Pinpoint the cell where the given text exists, returning its [x, y] midpoint coordinate. 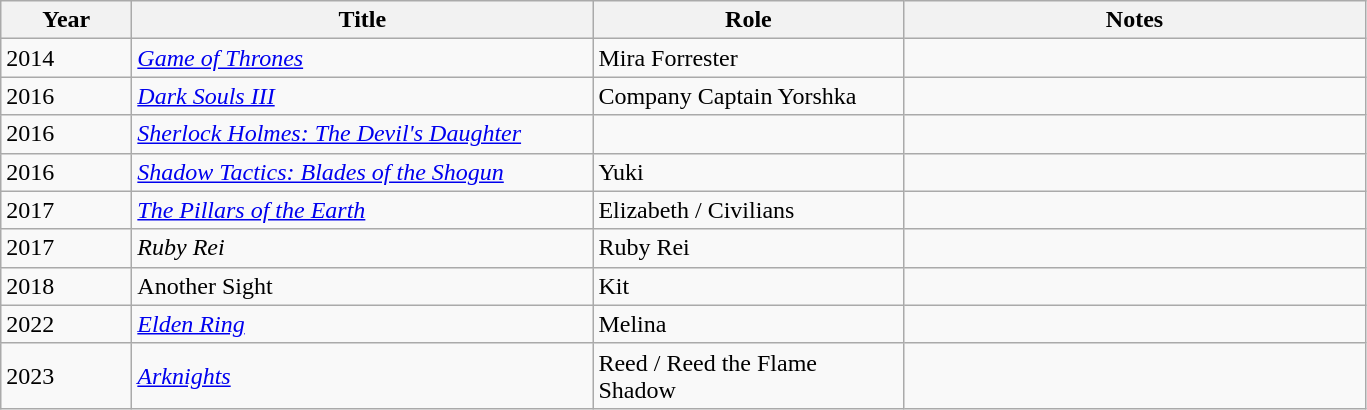
Dark Souls III [362, 96]
2018 [66, 286]
Shadow Tactics: Blades of the Shogun [362, 172]
Elizabeth / Civilians [748, 210]
Title [362, 20]
2014 [66, 58]
Notes [1134, 20]
Kit [748, 286]
Year [66, 20]
Another Sight [362, 286]
Yuki [748, 172]
Melina [748, 324]
Mira Forrester [748, 58]
Arknights [362, 376]
Reed / Reed the Flame Shadow [748, 376]
Game of Thrones [362, 58]
Company Captain Yorshka [748, 96]
Sherlock Holmes: The Devil's Daughter [362, 134]
Elden Ring [362, 324]
2022 [66, 324]
The Pillars of the Earth [362, 210]
Role [748, 20]
2023 [66, 376]
